Capture the cell that displays the provided text and extract its [X, Y] central coordinate. 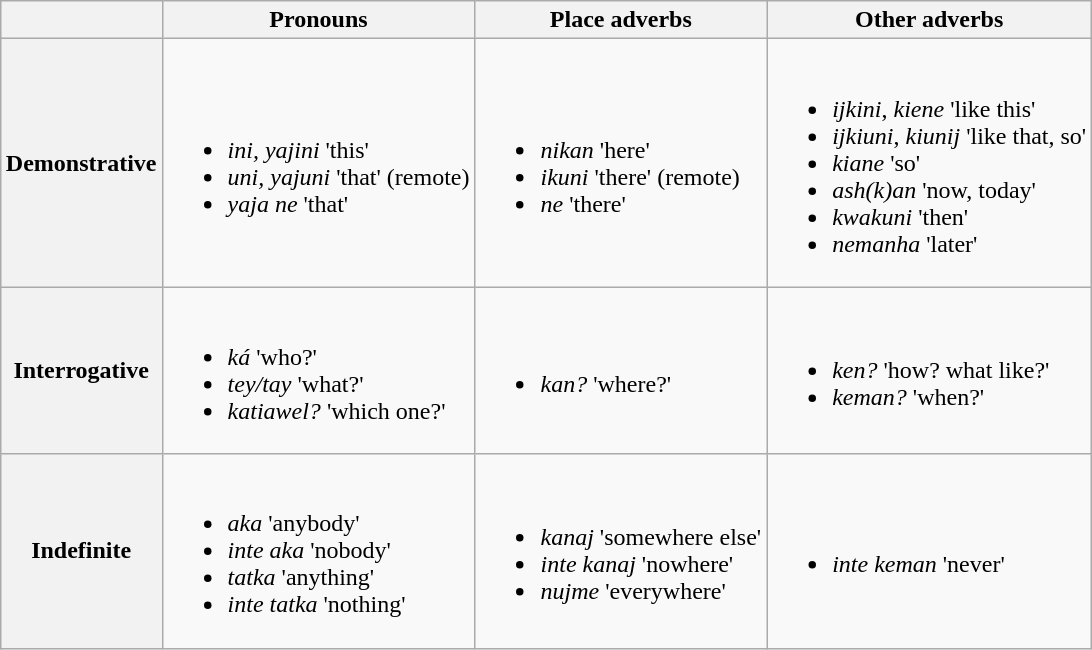
Place adverbs [621, 20]
kan? 'where?' [621, 370]
Demonstrative [81, 163]
Other adverbs [930, 20]
ijkini, kiene 'like this'ijkiuni, kiunij 'like that, so'kiane 'so'ash(k)an 'now, today'kwakuni 'then'nemanha 'later' [930, 163]
aka 'anybody'inte aka 'nobody'tatka 'anything'inte tatka 'nothing' [318, 551]
Interrogative [81, 370]
Pronouns [318, 20]
kanaj 'somewhere else'inte kanaj 'nowhere'nujme 'everywhere' [621, 551]
ken? 'how? what like?'keman? 'when?' [930, 370]
nikan 'here'ikuni 'there' (remote)ne 'there' [621, 163]
Indefinite [81, 551]
inte keman 'never' [930, 551]
ini, yajini 'this'uni, yajuni 'that' (remote)yaja ne 'that' [318, 163]
ká 'who?'tey/tay 'what?'katiawel? 'which one?' [318, 370]
